Pinpoint the cell where the given text exists, returning its [x, y] midpoint coordinate. 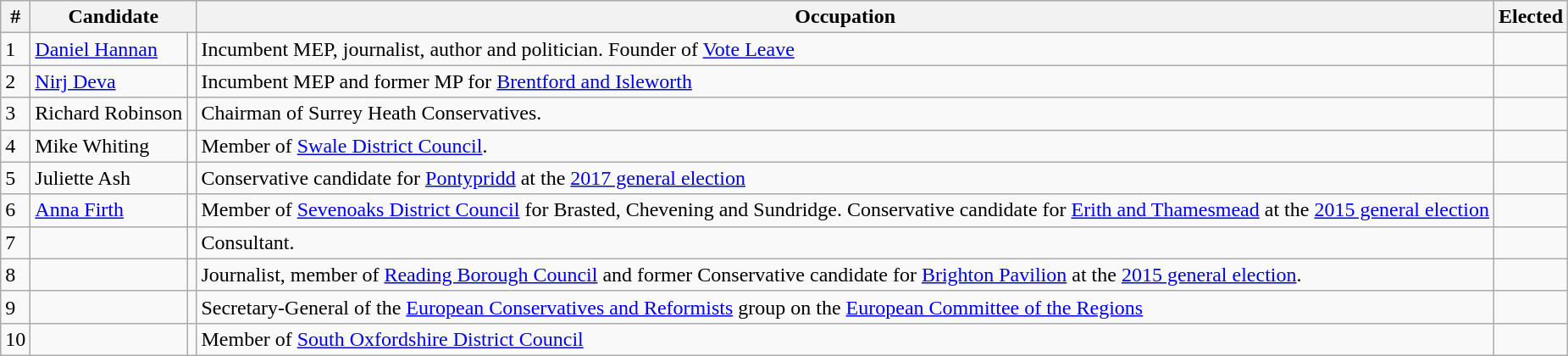
6 [15, 210]
Daniel Hannan [108, 49]
1 [15, 49]
Occupation [845, 17]
Secretary-General of the European Conservatives and Reformists group on the European Committee of the Regions [845, 307]
Anna Firth [108, 210]
5 [15, 178]
4 [15, 146]
10 [15, 339]
Chairman of Surrey Heath Conservatives. [845, 114]
Member of Swale District Council. [845, 146]
Mike Whiting [108, 146]
8 [15, 275]
Nirj Deva [108, 81]
Consultant. [845, 242]
# [15, 17]
9 [15, 307]
Elected [1530, 17]
Richard Robinson [108, 114]
Journalist, member of Reading Borough Council and former Conservative candidate for Brighton Pavilion at the 2015 general election. [845, 275]
Juliette Ash [108, 178]
3 [15, 114]
Member of South Oxfordshire District Council [845, 339]
Incumbent MEP, journalist, author and politician. Founder of Vote Leave [845, 49]
Conservative candidate for Pontypridd at the 2017 general election [845, 178]
7 [15, 242]
Incumbent MEP and former MP for Brentford and Isleworth [845, 81]
Candidate [114, 17]
2 [15, 81]
